Determine the (x, y) coordinate at the center of the cell enclosing the given text.  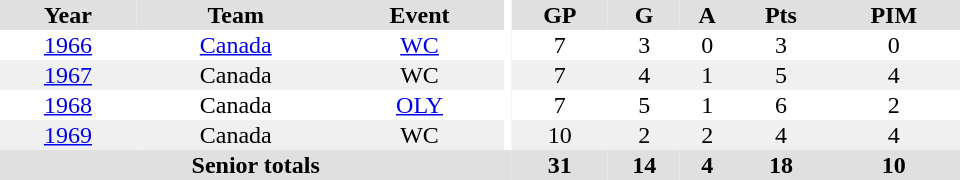
Year (68, 15)
14 (644, 165)
Pts (780, 15)
Event (420, 15)
1969 (68, 135)
OLY (420, 105)
Team (236, 15)
1966 (68, 45)
6 (780, 105)
G (644, 15)
A (707, 15)
31 (560, 165)
1967 (68, 75)
PIM (894, 15)
Senior totals (256, 165)
18 (780, 165)
1968 (68, 105)
GP (560, 15)
